Return the (x, y) coordinate for the center point of the cell that contains the specified text.  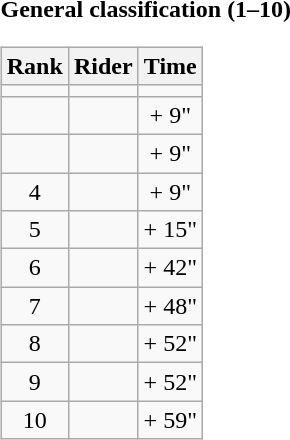
6 (34, 268)
Rank (34, 66)
+ 15" (170, 230)
+ 48" (170, 306)
8 (34, 344)
4 (34, 191)
7 (34, 306)
+ 59" (170, 420)
10 (34, 420)
Rider (103, 66)
5 (34, 230)
+ 42" (170, 268)
9 (34, 382)
Time (170, 66)
